Output the [X, Y] coordinate of the center of the cell containing the given text.  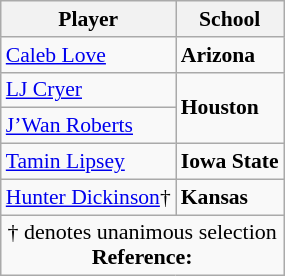
LJ Cryer [88, 90]
School [230, 19]
† denotes unanimous selectionReference: [142, 246]
Tamin Lipsey [88, 162]
Houston [230, 108]
Hunter Dickinson† [88, 197]
Kansas [230, 197]
J’Wan Roberts [88, 126]
Player [88, 19]
Iowa State [230, 162]
Caleb Love [88, 55]
Arizona [230, 55]
